Return [x, y] of the center of cell containing provided text 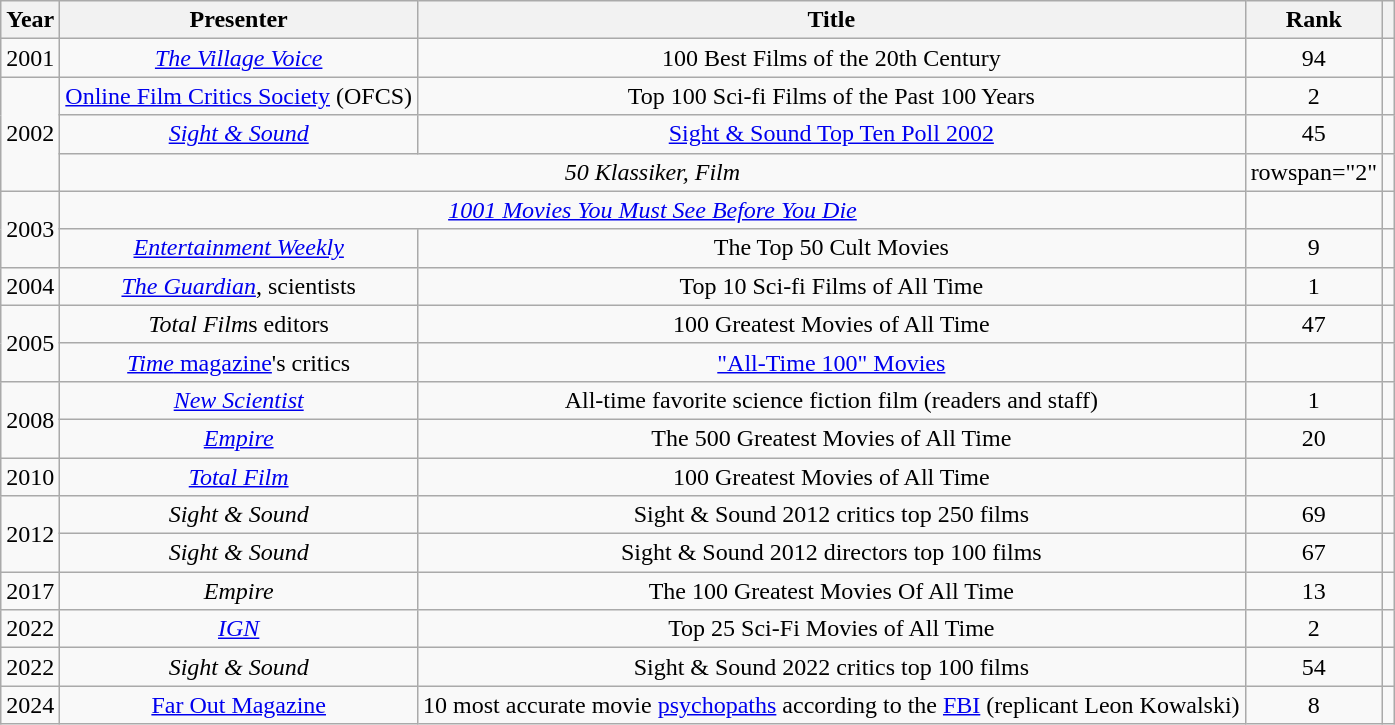
"All-Time 100" Movies [832, 362]
10 most accurate movie psychopaths according to the FBI (replicant Leon Kowalski) [832, 705]
Top 10 Sci-fi Films of All Time [832, 286]
The 500 Greatest Movies of All Time [832, 438]
The Top 50 Cult Movies [832, 248]
Time magazine's critics [239, 362]
The Guardian, scientists [239, 286]
Presenter [239, 20]
Total Film [239, 477]
The Village Voice [239, 58]
rowspan="2" [1314, 172]
47 [1314, 324]
45 [1314, 134]
The 100 Greatest Movies Of All Time [832, 591]
2004 [30, 286]
2005 [30, 343]
100 Best Films of the 20th Century [832, 58]
Sight & Sound Top Ten Poll 2002 [832, 134]
94 [1314, 58]
Top 100 Sci-fi Films of the Past 100 Years [832, 96]
IGN [239, 629]
Year [30, 20]
2024 [30, 705]
2003 [30, 229]
Total Films editors [239, 324]
2002 [30, 134]
8 [1314, 705]
Online Film Critics Society (OFCS) [239, 96]
Title [832, 20]
1001 Movies You Must See Before You Die [652, 210]
Sight & Sound 2022 critics top 100 films [832, 667]
Rank [1314, 20]
20 [1314, 438]
9 [1314, 248]
69 [1314, 515]
2010 [30, 477]
2017 [30, 591]
New Scientist [239, 400]
Far Out Magazine [239, 705]
2008 [30, 419]
2012 [30, 534]
50 Klassiker, Film [652, 172]
13 [1314, 591]
2001 [30, 58]
Entertainment Weekly [239, 248]
All-time favorite science fiction film (readers and staff) [832, 400]
67 [1314, 553]
Top 25 Sci-Fi Movies of All Time [832, 629]
54 [1314, 667]
Sight & Sound 2012 critics top 250 films [832, 515]
Sight & Sound 2012 directors top 100 films [832, 553]
